Extract the (X, Y) coordinate from the center of the cell holding the provided text.  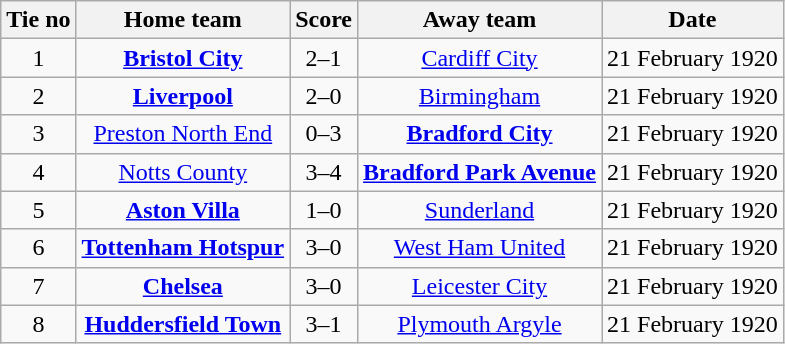
Birmingham (480, 96)
1 (38, 58)
Huddersfield Town (183, 324)
3–4 (324, 172)
Sunderland (480, 210)
Away team (480, 20)
4 (38, 172)
1–0 (324, 210)
3 (38, 134)
5 (38, 210)
Bradford Park Avenue (480, 172)
Tottenham Hotspur (183, 248)
8 (38, 324)
Preston North End (183, 134)
Liverpool (183, 96)
Bradford City (480, 134)
Date (693, 20)
0–3 (324, 134)
Aston Villa (183, 210)
2–0 (324, 96)
Tie no (38, 20)
6 (38, 248)
Plymouth Argyle (480, 324)
Score (324, 20)
West Ham United (480, 248)
Cardiff City (480, 58)
Leicester City (480, 286)
3–1 (324, 324)
Notts County (183, 172)
2–1 (324, 58)
2 (38, 96)
7 (38, 286)
Chelsea (183, 286)
Bristol City (183, 58)
Home team (183, 20)
